Locate the cell with the specified text and output its [x, y] center coordinate. 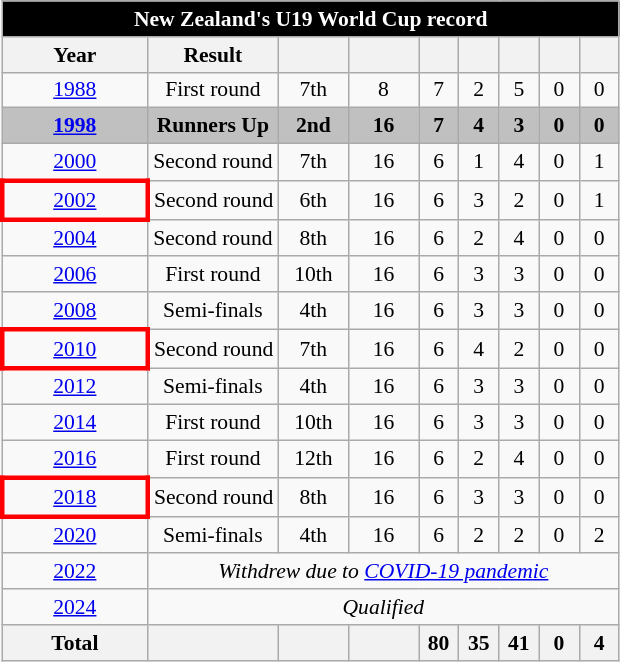
2nd [313, 126]
Result [212, 55]
2024 [74, 607]
2008 [74, 310]
80 [439, 643]
Qualified [383, 607]
Withdrew due to COVID-19 pandemic [383, 572]
2016 [74, 460]
2006 [74, 275]
2000 [74, 162]
8 [383, 90]
2014 [74, 423]
5 [519, 90]
1998 [74, 126]
2002 [74, 200]
Year [74, 55]
2010 [74, 348]
Runners Up [212, 126]
2012 [74, 386]
Total [74, 643]
12th [313, 460]
2020 [74, 534]
2004 [74, 238]
1988 [74, 90]
2022 [74, 572]
41 [519, 643]
New Zealand's U19 World Cup record [310, 19]
6th [313, 200]
2018 [74, 498]
35 [479, 643]
